From the cell containing the given text, extract its center point as [x, y] coordinate. 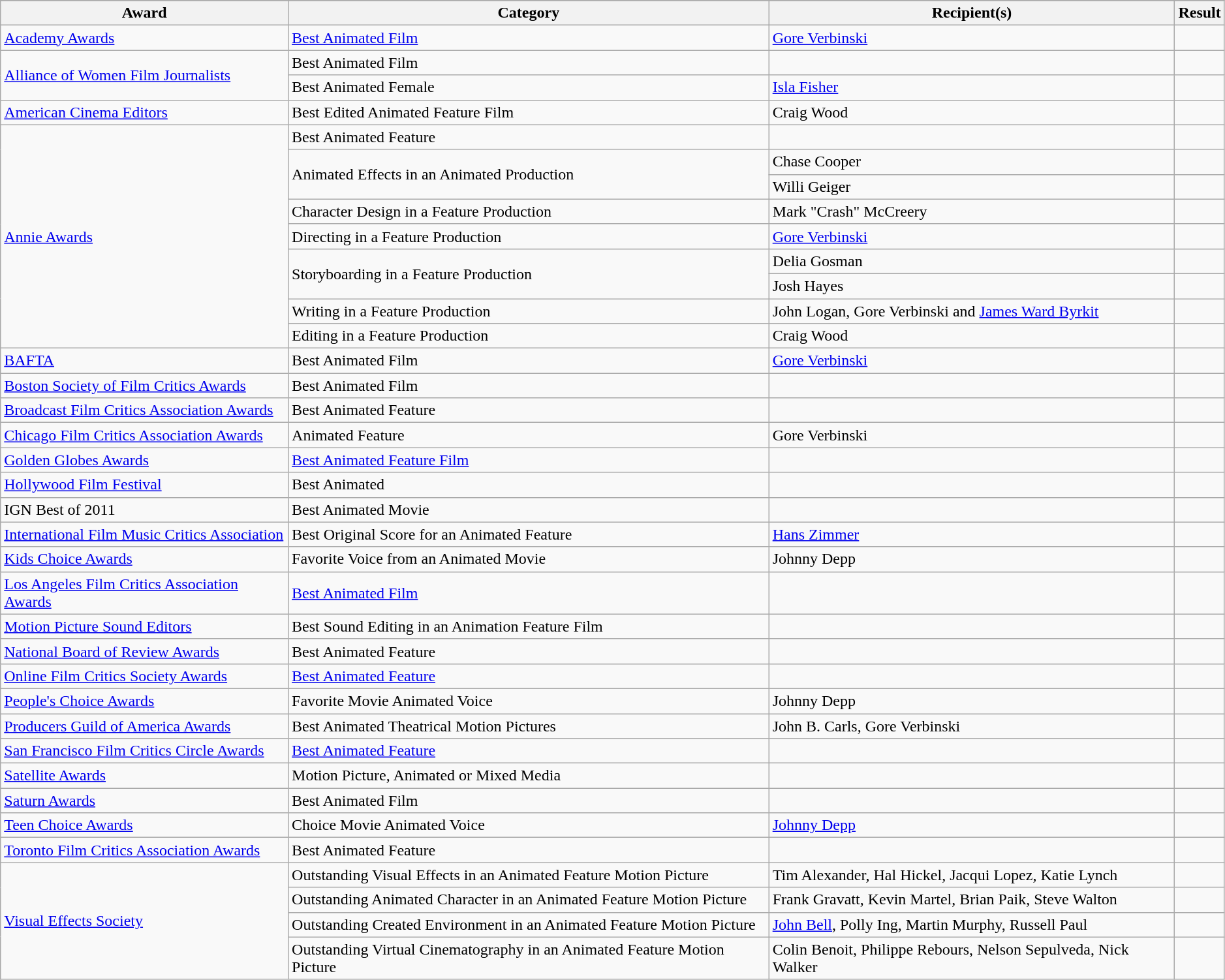
Academy Awards [145, 38]
People's Choice Awards [145, 701]
Hollywood Film Festival [145, 485]
John B. Carls, Gore Verbinski [972, 726]
Best Animated Female [529, 87]
San Francisco Film Critics Circle Awards [145, 751]
Josh Hayes [972, 286]
Outstanding Animated Character in an Animated Feature Motion Picture [529, 900]
Chicago Film Critics Association Awards [145, 435]
Animated Effects in an Animated Production [529, 174]
Recipient(s) [972, 13]
Colin Benoit, Philippe Rebours, Nelson Sepulveda, Nick Walker [972, 958]
International Film Music Critics Association [145, 534]
Category [529, 13]
Best Edited Animated Feature Film [529, 112]
National Board of Review Awards [145, 651]
Delia Gosman [972, 261]
Best Animated Theatrical Motion Pictures [529, 726]
Best Animated Movie [529, 510]
Boston Society of Film Critics Awards [145, 386]
Character Design in a Feature Production [529, 211]
Saturn Awards [145, 801]
Tim Alexander, Hal Hickel, Jacqui Lopez, Katie Lynch [972, 875]
Motion Picture, Animated or Mixed Media [529, 776]
Toronto Film Critics Association Awards [145, 850]
Best Animated Feature Film [529, 460]
Outstanding Created Environment in an Animated Feature Motion Picture [529, 925]
Satellite Awards [145, 776]
Outstanding Virtual Cinematography in an Animated Feature Motion Picture [529, 958]
BAFTA [145, 361]
Storyboarding in a Feature Production [529, 273]
Teen Choice Awards [145, 825]
Best Sound Editing in an Animation Feature Film [529, 626]
Golden Globes Awards [145, 460]
Directing in a Feature Production [529, 236]
Alliance of Women Film Journalists [145, 75]
Producers Guild of America Awards [145, 726]
John Logan, Gore Verbinski and James Ward Byrkit [972, 311]
Animated Feature [529, 435]
Online Film Critics Society Awards [145, 676]
Mark "Crash" McCreery [972, 211]
American Cinema Editors [145, 112]
John Bell, Polly Ing, Martin Murphy, Russell Paul [972, 925]
Result [1200, 13]
Motion Picture Sound Editors [145, 626]
Editing in a Feature Production [529, 336]
Best Original Score for an Animated Feature [529, 534]
IGN Best of 2011 [145, 510]
Frank Gravatt, Kevin Martel, Brian Paik, Steve Walton [972, 900]
Best Animated [529, 485]
Chase Cooper [972, 162]
Favorite Voice from an Animated Movie [529, 559]
Annie Awards [145, 236]
Favorite Movie Animated Voice [529, 701]
Isla Fisher [972, 87]
Broadcast Film Critics Association Awards [145, 410]
Kids Choice Awards [145, 559]
Award [145, 13]
Los Angeles Film Critics Association Awards [145, 592]
Writing in a Feature Production [529, 311]
Visual Effects Society [145, 921]
Choice Movie Animated Voice [529, 825]
Willi Geiger [972, 187]
Outstanding Visual Effects in an Animated Feature Motion Picture [529, 875]
Hans Zimmer [972, 534]
